Output the [x, y] coordinate of the center of the cell containing the given text.  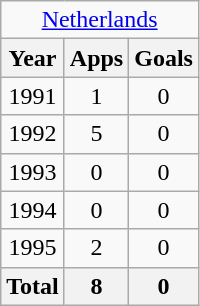
1992 [33, 134]
8 [96, 286]
Total [33, 286]
2 [96, 248]
5 [96, 134]
Goals [164, 58]
1991 [33, 96]
1 [96, 96]
Netherlands [100, 20]
Apps [96, 58]
Year [33, 58]
1994 [33, 210]
1995 [33, 248]
1993 [33, 172]
